Return [X, Y] of the center of cell containing provided text 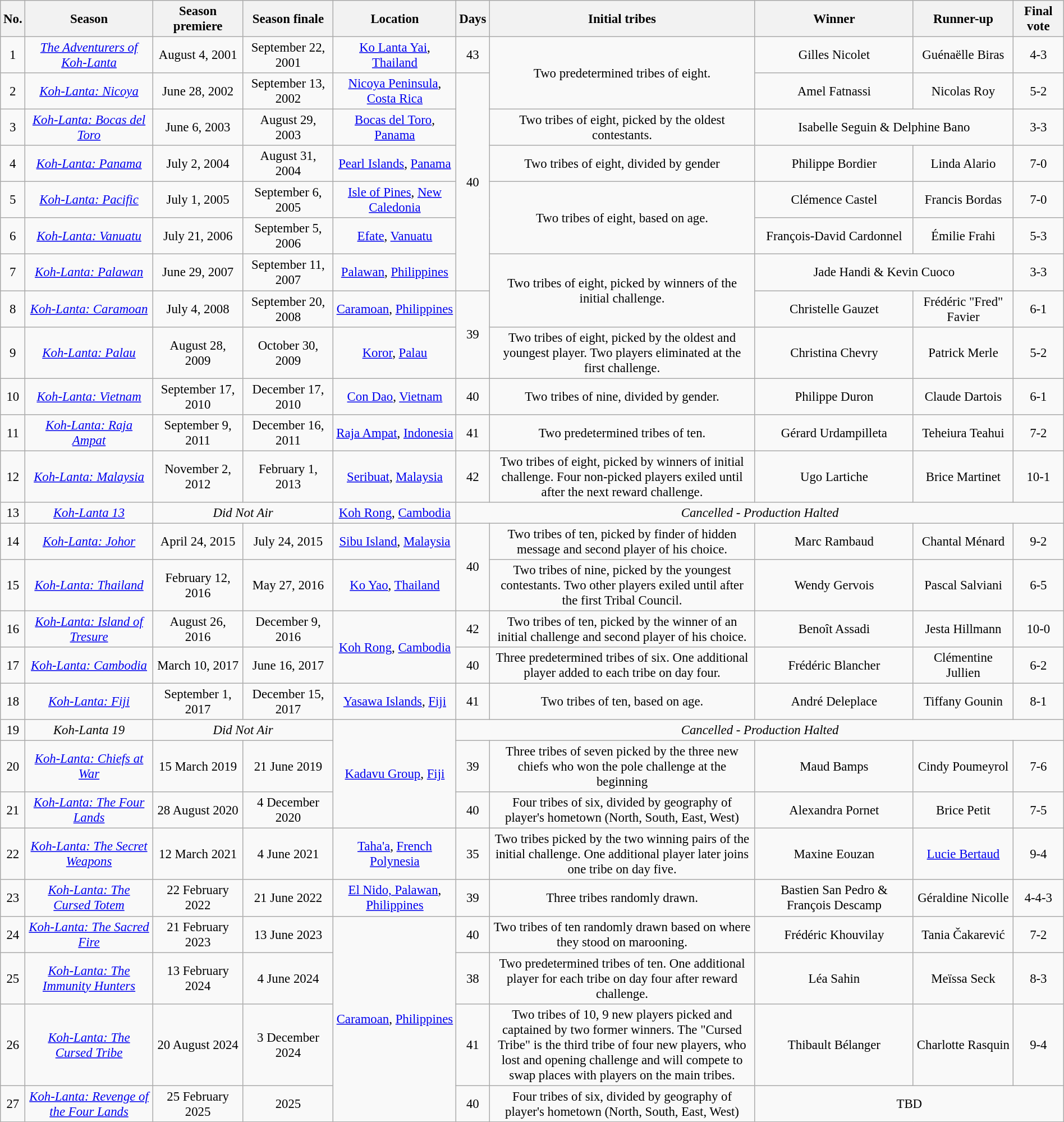
Winner [834, 19]
Days [473, 19]
Con Dao, Vietnam [395, 396]
Maud Bamps [834, 767]
23 [13, 898]
13 February 2024 [198, 978]
Jade Handi & Kevin Cuoco [884, 273]
Two tribes of ten, picked by the winner of an initial challenge and second player of his choice. [622, 629]
Two tribes of nine, divided by gender. [622, 396]
Two tribes of nine, picked by the youngest contestants. Two other players exiled until after the first Tribal Council. [622, 585]
March 10, 2017 [198, 666]
14 [13, 541]
15 [13, 585]
Kadavu Group, Fiji [395, 774]
Frédéric Blancher [834, 666]
Brice Petit [963, 810]
Claude Dartois [963, 396]
September 6, 2005 [288, 200]
Taha'a, French Polynesia [395, 854]
21 June 2019 [288, 767]
TBD [909, 1103]
19 [13, 730]
September 20, 2008 [288, 309]
Koh-Lanta: Cambodia [89, 666]
Two tribes of eight, divided by gender [622, 164]
25 February 2025 [198, 1103]
Initial tribes [622, 19]
Koh-Lanta: The Four Lands [89, 810]
July 2, 2004 [198, 164]
September 11, 2007 [288, 273]
2025 [288, 1103]
Frédéric Khouvilay [834, 934]
Nicolas Roy [963, 91]
Final vote [1038, 19]
Marc Rambaud [834, 541]
Three tribes randomly drawn. [622, 898]
September 1, 2017 [198, 702]
No. [13, 19]
Runner-up [963, 19]
Charlotte Rasquin [963, 1045]
Season finale [288, 19]
2 [13, 91]
Koh-Lanta: Panama [89, 164]
4 [13, 164]
Pearl Islands, Panama [395, 164]
Two tribes of eight, picked by the oldest and youngest player. Two players eliminated at the first challenge. [622, 352]
Koh-Lanta 19 [89, 730]
9 [13, 352]
Patrick Merle [963, 352]
Tiffany Gounin [963, 702]
Palawan, Philippines [395, 273]
Isle of Pines, New Caledonia [395, 200]
Clémence Castel [834, 200]
22 February 2022 [198, 898]
4 June 2021 [288, 854]
Bocas del Toro, Panama [395, 128]
15 March 2019 [198, 767]
Two tribes of eight, based on age. [622, 218]
9-2 [1038, 541]
Two tribes of eight, picked by the oldest contestants. [622, 128]
Koh-Lanta: Raja Ampat [89, 432]
July 1, 2005 [198, 200]
8-3 [1038, 978]
Koh-Lanta: Thailand [89, 585]
Francis Bordas [963, 200]
Koh-Lanta: Fiji [89, 702]
Gilles Nicolet [834, 55]
Ugo Lartiche [834, 477]
4 June 2024 [288, 978]
Benoît Assadi [834, 629]
1 [13, 55]
3 [13, 128]
Koh-Lanta: Pacific [89, 200]
Two tribes picked by the two winning pairs of the initial challenge. One additional player later joins one tribe on day five. [622, 854]
Koh-Lanta: Caramoan [89, 309]
Koh-Lanta: The Cursed Totem [89, 898]
Chantal Ménard [963, 541]
July 4, 2008 [198, 309]
Two tribes of ten randomly drawn based on where they stood on marooning. [622, 934]
13 June 2023 [288, 934]
André Deleplace [834, 702]
Raja Ampat, Indonesia [395, 432]
27 [13, 1103]
20 [13, 767]
Philippe Duron [834, 396]
Koh-Lanta: Island of Tresure [89, 629]
10-1 [1038, 477]
François-David Cardonnel [834, 236]
September 9, 2011 [198, 432]
August 29, 2003 [288, 128]
Koh-Lanta: Chiefs at War [89, 767]
Koror, Palau [395, 352]
Clémentine Jullien [963, 666]
Koh-Lanta: Johor [89, 541]
Location [395, 19]
12 March 2021 [198, 854]
The Adventurers of Koh-Lanta [89, 55]
4-4-3 [1038, 898]
21 [13, 810]
December 15, 2017 [288, 702]
Koh-Lanta: Palau [89, 352]
5-3 [1038, 236]
Wendy Gervois [834, 585]
21 February 2023 [198, 934]
Alexandra Pornet [834, 810]
8-1 [1038, 702]
26 [13, 1045]
Émilie Frahi [963, 236]
Season premiere [198, 19]
28 August 2020 [198, 810]
Two predetermined tribes of ten. [622, 432]
Frédéric "Fred" Favier [963, 309]
Christina Chevry [834, 352]
June 16, 2017 [288, 666]
July 21, 2006 [198, 236]
Two tribes of ten, picked by finder of hidden message and second player of his choice. [622, 541]
Ko Lanta Yai, Thailand [395, 55]
September 5, 2006 [288, 236]
6-5 [1038, 585]
13 [13, 513]
Cindy Poumeyrol [963, 767]
Koh-Lanta: Malaysia [89, 477]
Koh-Lanta: Vietnam [89, 396]
Philippe Bordier [834, 164]
22 [13, 854]
7-6 [1038, 767]
Lucie Bertaud [963, 854]
Jesta Hillmann [963, 629]
December 17, 2010 [288, 396]
September 13, 2002 [288, 91]
Brice Martinet [963, 477]
Yasawa Islands, Fiji [395, 702]
Nicoya Peninsula, Costa Rica [395, 91]
Teheiura Teahui [963, 432]
August 28, 2009 [198, 352]
April 24, 2015 [198, 541]
August 26, 2016 [198, 629]
Two tribes of eight, picked by winners of the initial challenge. [622, 291]
September 17, 2010 [198, 396]
Koh-Lanta: The Immunity Hunters [89, 978]
24 [13, 934]
Sibu Island, Malaysia [395, 541]
August 4, 2001 [198, 55]
Isabelle Seguin & Delphine Bano [884, 128]
Bastien San Pedro & François Descamp [834, 898]
Efate, Vanuatu [395, 236]
Koh-Lanta: Revenge of the Four Lands [89, 1103]
Ko Yao, Thailand [395, 585]
Koh-Lanta: Vanuatu [89, 236]
Meïssa Seck [963, 978]
September 22, 2001 [288, 55]
Two predetermined tribes of eight. [622, 73]
6 [13, 236]
Two tribes of ten, based on age. [622, 702]
Koh-Lanta: The Cursed Tribe [89, 1045]
June 28, 2002 [198, 91]
December 16, 2011 [288, 432]
Seribuat, Malaysia [395, 477]
Koh-Lanta: Palawan [89, 273]
20 August 2024 [198, 1045]
November 2, 2012 [198, 477]
Christelle Gauzet [834, 309]
16 [13, 629]
Pascal Salviani [963, 585]
Gérard Urdampilleta [834, 432]
4-3 [1038, 55]
July 24, 2015 [288, 541]
June 6, 2003 [198, 128]
Koh-Lanta: The Sacred Fire [89, 934]
35 [473, 854]
18 [13, 702]
June 29, 2007 [198, 273]
May 27, 2016 [288, 585]
17 [13, 666]
Léa Sahin [834, 978]
Season [89, 19]
38 [473, 978]
8 [13, 309]
Amel Fatnassi [834, 91]
7 [13, 273]
11 [13, 432]
August 31, 2004 [288, 164]
Linda Alario [963, 164]
Koh-Lanta: Bocas del Toro [89, 128]
5 [13, 200]
Two predetermined tribes of ten. One additional player for each tribe on day four after reward challenge. [622, 978]
Thibault Bélanger [834, 1045]
4 December 2020 [288, 810]
10 [13, 396]
Géraldine Nicolle [963, 898]
October 30, 2009 [288, 352]
10-0 [1038, 629]
Two tribes of eight, picked by winners of initial challenge. Four non-picked players exiled until after the next reward challenge. [622, 477]
3 December 2024 [288, 1045]
6-2 [1038, 666]
El Nido, Palawan, Philippines [395, 898]
7-5 [1038, 810]
25 [13, 978]
February 12, 2016 [198, 585]
Guénaëlle Biras [963, 55]
Tania Čakarević [963, 934]
Koh-Lanta 13 [89, 513]
Koh-Lanta: Nicoya [89, 91]
December 9, 2016 [288, 629]
Three predetermined tribes of six. One additional player added to each tribe on day four. [622, 666]
21 June 2022 [288, 898]
43 [473, 55]
Maxine Eouzan [834, 854]
February 1, 2013 [288, 477]
12 [13, 477]
Three tribes of seven picked by the three new chiefs who won the pole challenge at the beginning [622, 767]
Koh-Lanta: The Secret Weapons [89, 854]
